Find where the given text appears and provide that cell's center as [X, Y] coordinate. 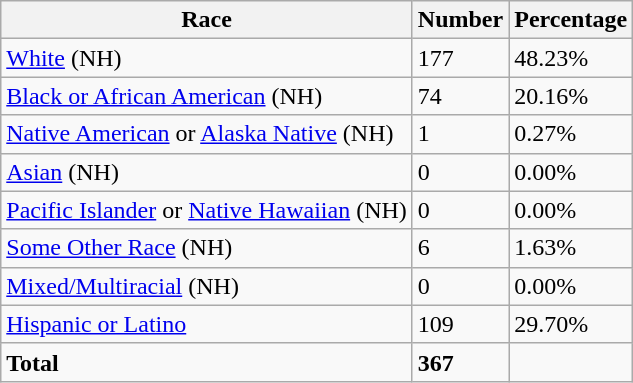
29.70% [571, 324]
Native American or Alaska Native (NH) [207, 134]
Race [207, 20]
Hispanic or Latino [207, 324]
White (NH) [207, 58]
109 [460, 324]
Total [207, 362]
Some Other Race (NH) [207, 248]
74 [460, 96]
177 [460, 58]
Number [460, 20]
Pacific Islander or Native Hawaiian (NH) [207, 210]
Mixed/Multiracial (NH) [207, 286]
20.16% [571, 96]
Percentage [571, 20]
6 [460, 248]
Black or African American (NH) [207, 96]
1.63% [571, 248]
0.27% [571, 134]
1 [460, 134]
48.23% [571, 58]
Asian (NH) [207, 172]
367 [460, 362]
